Search for the cell housing the specified text and yield its (x, y) center coordinate. 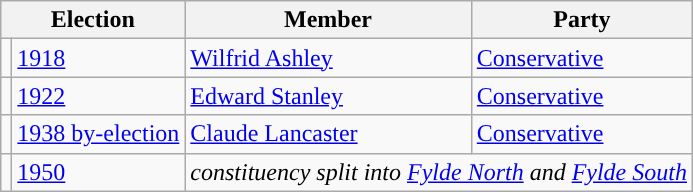
1918 (98, 58)
Party (582, 20)
1922 (98, 96)
1950 (98, 172)
Election (93, 20)
1938 by-election (98, 134)
Wilfrid Ashley (328, 58)
Edward Stanley (328, 96)
constituency split into Fylde North and Fylde South (439, 172)
Member (328, 20)
Claude Lancaster (328, 134)
